Return the (x, y) coordinate for the center point of the cell that contains the specified text.  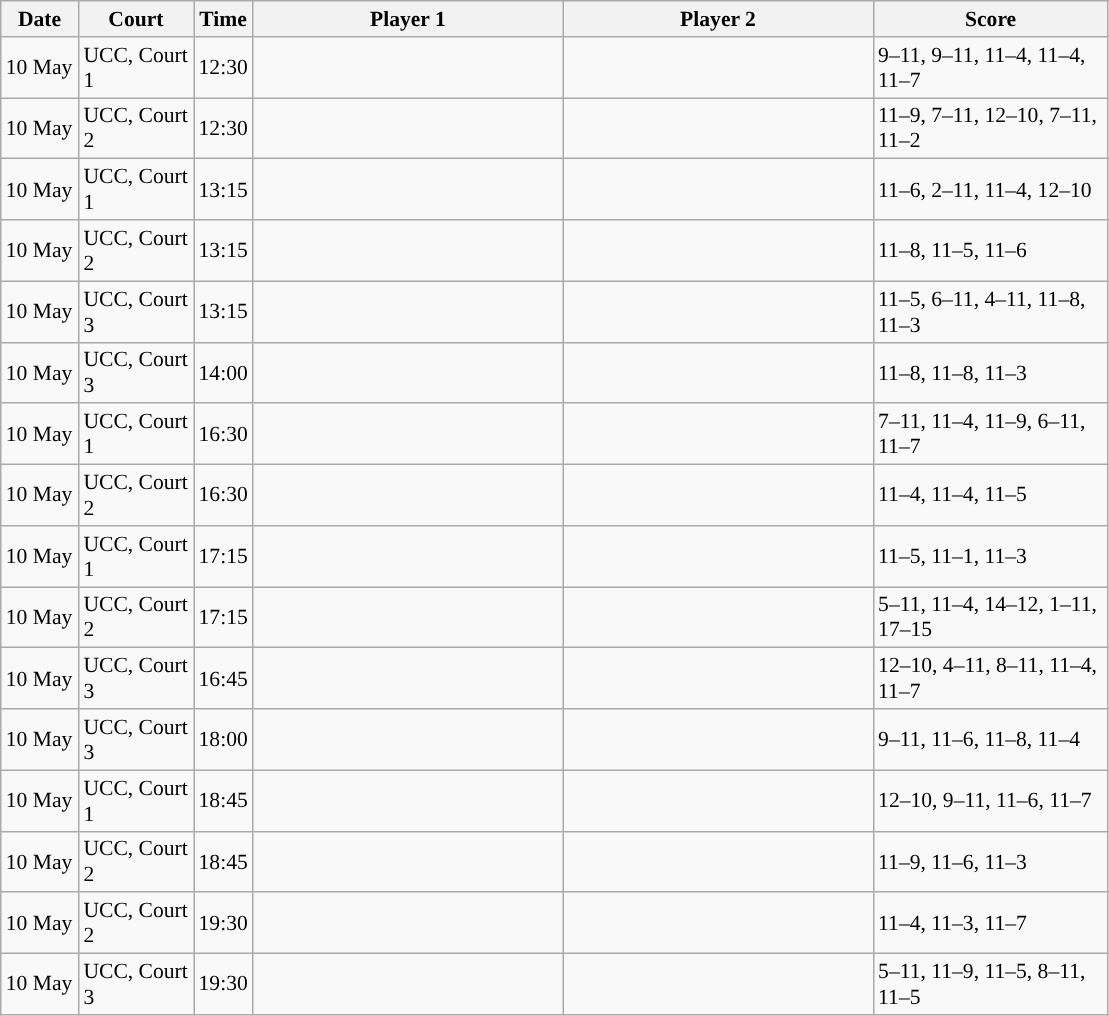
5–11, 11–4, 14–12, 1–11, 17–15 (990, 618)
11–9, 7–11, 12–10, 7–11, 11–2 (990, 128)
Score (990, 19)
7–11, 11–4, 11–9, 6–11, 11–7 (990, 434)
12–10, 9–11, 11–6, 11–7 (990, 800)
11–4, 11–3, 11–7 (990, 924)
16:45 (224, 678)
9–11, 11–6, 11–8, 11–4 (990, 740)
11–5, 6–11, 4–11, 11–8, 11–3 (990, 312)
Court (136, 19)
Player 2 (718, 19)
14:00 (224, 372)
Time (224, 19)
Player 1 (408, 19)
12–10, 4–11, 8–11, 11–4, 11–7 (990, 678)
11–4, 11–4, 11–5 (990, 496)
11–6, 2–11, 11–4, 12–10 (990, 190)
11–8, 11–5, 11–6 (990, 250)
5–11, 11–9, 11–5, 8–11, 11–5 (990, 984)
9–11, 9–11, 11–4, 11–4, 11–7 (990, 68)
11–5, 11–1, 11–3 (990, 556)
11–8, 11–8, 11–3 (990, 372)
18:00 (224, 740)
11–9, 11–6, 11–3 (990, 862)
Date (40, 19)
